Find where the given text appears and provide that cell's center as (x, y) coordinate. 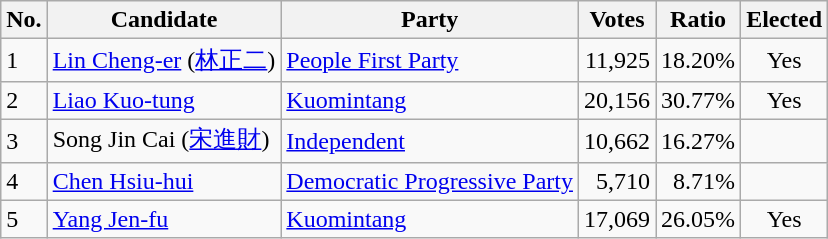
No. (24, 20)
5 (24, 219)
2 (24, 100)
Lin Cheng-er (林正二) (164, 60)
People First Party (430, 60)
Ratio (698, 20)
Liao Kuo-tung (164, 100)
8.71% (698, 181)
Song Jin Cai (宋進財) (164, 140)
30.77% (698, 100)
10,662 (616, 140)
11,925 (616, 60)
Elected (784, 20)
3 (24, 140)
Candidate (164, 20)
Independent (430, 140)
17,069 (616, 219)
Votes (616, 20)
Chen Hsiu-hui (164, 181)
16.27% (698, 140)
Democratic Progressive Party (430, 181)
Yang Jen-fu (164, 219)
20,156 (616, 100)
5,710 (616, 181)
26.05% (698, 219)
Party (430, 20)
1 (24, 60)
18.20% (698, 60)
4 (24, 181)
